Locate the cell with the specified text and output its [x, y] center coordinate. 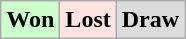
Won [30, 20]
Lost [88, 20]
Draw [150, 20]
